Provide the (X, Y) coordinate of the cell's center where the given text is located.  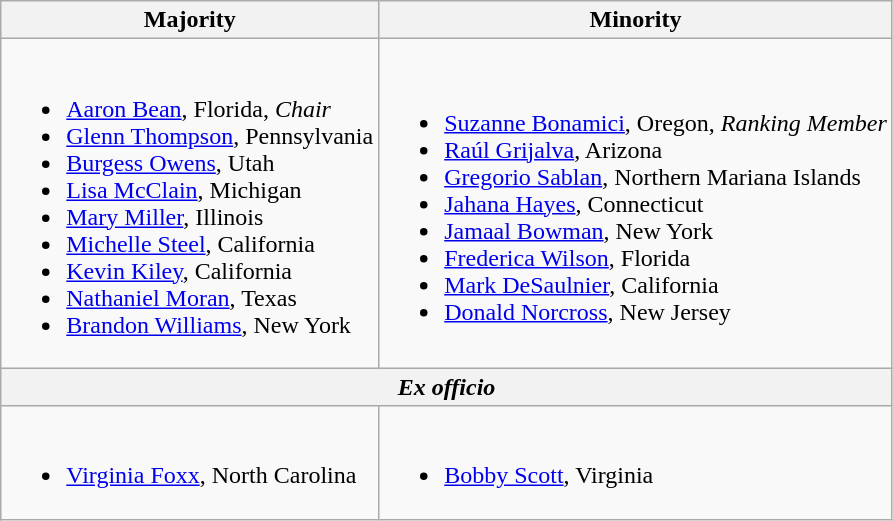
Minority (636, 20)
Bobby Scott, Virginia (636, 462)
Majority (190, 20)
Virginia Foxx, North Carolina (190, 462)
Ex officio (447, 387)
